Output the (x, y) coordinate of the center of the cell containing the given text.  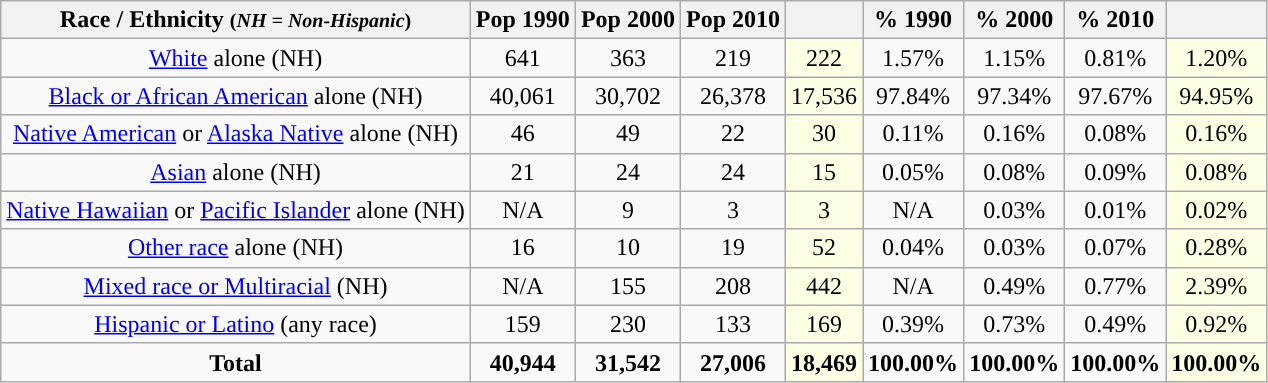
22 (732, 134)
169 (824, 324)
White alone (NH) (236, 58)
1.20% (1216, 58)
31,542 (628, 362)
155 (628, 286)
0.77% (1116, 286)
10 (628, 248)
Native Hawaiian or Pacific Islander alone (NH) (236, 210)
0.73% (1014, 324)
0.07% (1116, 248)
Pop 2010 (732, 20)
Hispanic or Latino (any race) (236, 324)
15 (824, 172)
0.81% (1116, 58)
0.02% (1216, 210)
442 (824, 286)
219 (732, 58)
9 (628, 210)
0.09% (1116, 172)
230 (628, 324)
159 (522, 324)
27,006 (732, 362)
26,378 (732, 96)
30 (824, 134)
16 (522, 248)
40,944 (522, 362)
21 (522, 172)
Race / Ethnicity (NH = Non-Hispanic) (236, 20)
46 (522, 134)
0.05% (914, 172)
0.28% (1216, 248)
40,061 (522, 96)
49 (628, 134)
Pop 1990 (522, 20)
1.57% (914, 58)
30,702 (628, 96)
52 (824, 248)
Native American or Alaska Native alone (NH) (236, 134)
Asian alone (NH) (236, 172)
641 (522, 58)
Other race alone (NH) (236, 248)
0.39% (914, 324)
0.11% (914, 134)
363 (628, 58)
17,536 (824, 96)
2.39% (1216, 286)
Black or African American alone (NH) (236, 96)
0.04% (914, 248)
1.15% (1014, 58)
97.67% (1116, 96)
0.01% (1116, 210)
% 2010 (1116, 20)
Mixed race or Multiracial (NH) (236, 286)
97.84% (914, 96)
Pop 2000 (628, 20)
19 (732, 248)
222 (824, 58)
0.92% (1216, 324)
Total (236, 362)
97.34% (1014, 96)
% 1990 (914, 20)
% 2000 (1014, 20)
208 (732, 286)
94.95% (1216, 96)
133 (732, 324)
18,469 (824, 362)
